For the text-containing cell, return its midpoint in [x, y] coordinate format. 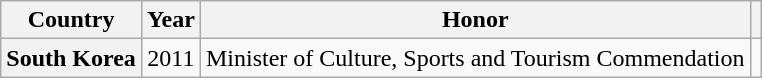
Country [72, 20]
Minister of Culture, Sports and Tourism Commendation [475, 58]
South Korea [72, 58]
2011 [170, 58]
Honor [475, 20]
Year [170, 20]
